From the cell containing the given text, extract its center point as [X, Y] coordinate. 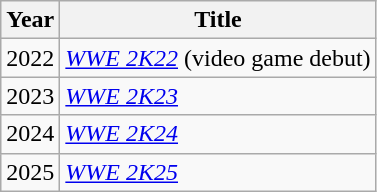
2024 [30, 134]
WWE 2K24 [218, 134]
2022 [30, 58]
2025 [30, 172]
2023 [30, 96]
Title [218, 20]
WWE 2K25 [218, 172]
WWE 2K22 (video game debut) [218, 58]
WWE 2K23 [218, 96]
Year [30, 20]
